Return the [X, Y] coordinate for the center point of the cell that contains the specified text.  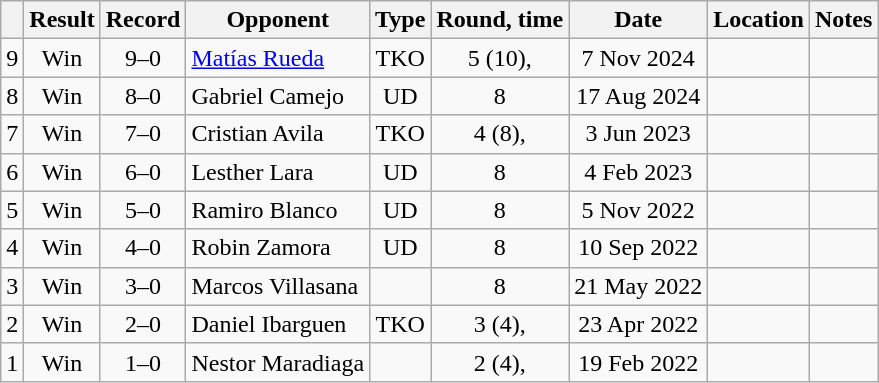
5 [12, 210]
Round, time [500, 20]
6–0 [143, 172]
Cristian Avila [278, 134]
5–0 [143, 210]
19 Feb 2022 [638, 362]
Lesther Lara [278, 172]
8–0 [143, 96]
Matías Rueda [278, 58]
2 (4), [500, 362]
10 Sep 2022 [638, 248]
3–0 [143, 286]
Date [638, 20]
3 (4), [500, 324]
5 (10), [500, 58]
5 Nov 2022 [638, 210]
3 Jun 2023 [638, 134]
3 [12, 286]
Ramiro Blanco [278, 210]
Robin Zamora [278, 248]
Location [759, 20]
Gabriel Camejo [278, 96]
23 Apr 2022 [638, 324]
2 [12, 324]
1–0 [143, 362]
6 [12, 172]
Daniel Ibarguen [278, 324]
7 [12, 134]
Marcos Villasana [278, 286]
Notes [843, 20]
7 Nov 2024 [638, 58]
17 Aug 2024 [638, 96]
4 (8), [500, 134]
4–0 [143, 248]
7–0 [143, 134]
9 [12, 58]
Record [143, 20]
Result [62, 20]
21 May 2022 [638, 286]
Nestor Maradiaga [278, 362]
4 Feb 2023 [638, 172]
1 [12, 362]
Opponent [278, 20]
9–0 [143, 58]
4 [12, 248]
2–0 [143, 324]
Type [400, 20]
